From the cell containing the given text, extract its center point as (x, y) coordinate. 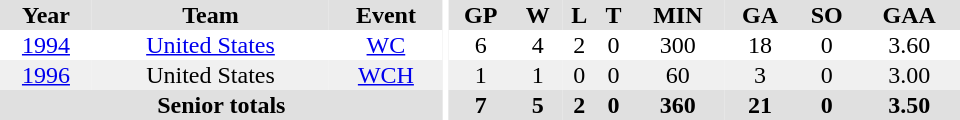
GP (480, 15)
3.50 (909, 105)
W (538, 15)
18 (760, 45)
Year (46, 15)
WCH (386, 75)
L (579, 15)
1996 (46, 75)
MIN (678, 15)
T (613, 15)
WC (386, 45)
6 (480, 45)
Event (386, 15)
4 (538, 45)
GAA (909, 15)
7 (480, 105)
3.00 (909, 75)
60 (678, 75)
1994 (46, 45)
Team (210, 15)
3.60 (909, 45)
21 (760, 105)
3 (760, 75)
300 (678, 45)
5 (538, 105)
SO (826, 15)
360 (678, 105)
GA (760, 15)
Senior totals (222, 105)
